Extract the [X, Y] coordinate from the center of the cell holding the provided text.  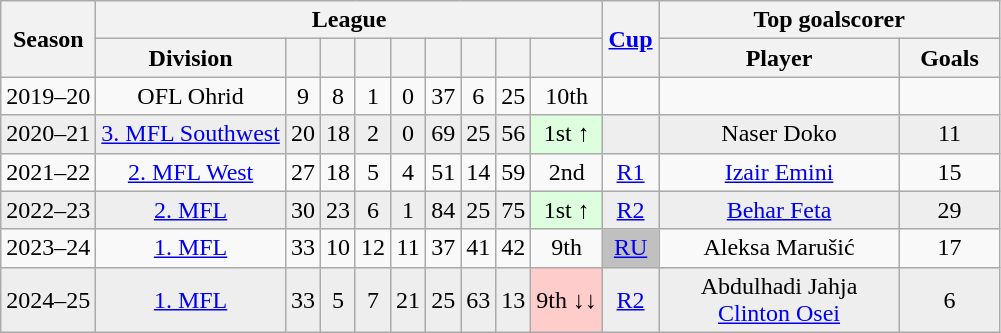
75 [514, 210]
14 [478, 172]
20 [302, 134]
Aleksa Marušić [780, 248]
56 [514, 134]
R1 [631, 172]
Naser Doko [780, 134]
15 [949, 172]
30 [302, 210]
Cup [631, 39]
17 [949, 248]
2 [372, 134]
7 [372, 300]
Izair Emini [780, 172]
Goals [949, 58]
Abdulhadi JahjaClinton Osei [780, 300]
2. MFL [191, 210]
69 [444, 134]
9th ↓↓ [567, 300]
2021–22 [48, 172]
23 [338, 210]
Top goalscorer [830, 20]
OFL Ohrid [191, 96]
2024–25 [48, 300]
3. MFL Southwest [191, 134]
51 [444, 172]
Division [191, 58]
Player [780, 58]
9th [567, 248]
9 [302, 96]
59 [514, 172]
13 [514, 300]
27 [302, 172]
2022–23 [48, 210]
Behar Feta [780, 210]
29 [949, 210]
2020–21 [48, 134]
League [350, 20]
10th [567, 96]
42 [514, 248]
2nd [567, 172]
2019–20 [48, 96]
21 [408, 300]
8 [338, 96]
4 [408, 172]
2023–24 [48, 248]
41 [478, 248]
84 [444, 210]
2. MFL West [191, 172]
RU [631, 248]
10 [338, 248]
Season [48, 39]
63 [478, 300]
12 [372, 248]
